Determine the [X, Y] coordinate at the center of the cell enclosing the given text.  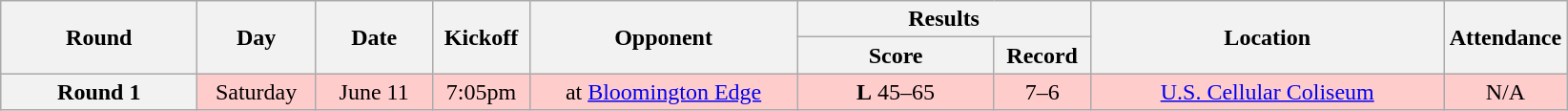
Round 1 [99, 92]
U.S. Cellular Coliseum [1267, 92]
N/A [1505, 92]
June 11 [374, 92]
7:05pm [481, 92]
Kickoff [481, 37]
at Bloomington Edge [664, 92]
Saturday [257, 92]
Attendance [1505, 37]
Score [896, 55]
L 45–65 [896, 92]
7–6 [1042, 92]
Opponent [664, 37]
Location [1267, 37]
Round [99, 37]
Results [944, 19]
Record [1042, 55]
Day [257, 37]
Date [374, 37]
